Return (X, Y) of the center of cell containing provided text 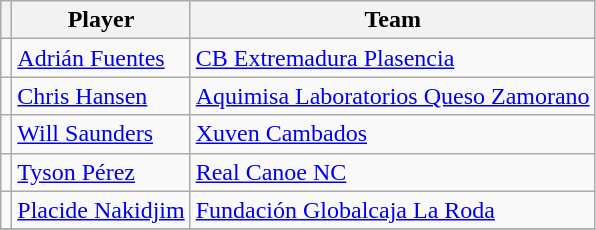
Will Saunders (101, 134)
Aquimisa Laboratorios Queso Zamorano (392, 96)
Real Canoe NC (392, 172)
CB Extremadura Plasencia (392, 58)
Tyson Pérez (101, 172)
Player (101, 20)
Xuven Cambados (392, 134)
Placide Nakidjim (101, 210)
Fundación Globalcaja La Roda (392, 210)
Chris Hansen (101, 96)
Adrián Fuentes (101, 58)
Team (392, 20)
